Scan for the cell matching the given text and deliver its [x, y] coordinate at center. 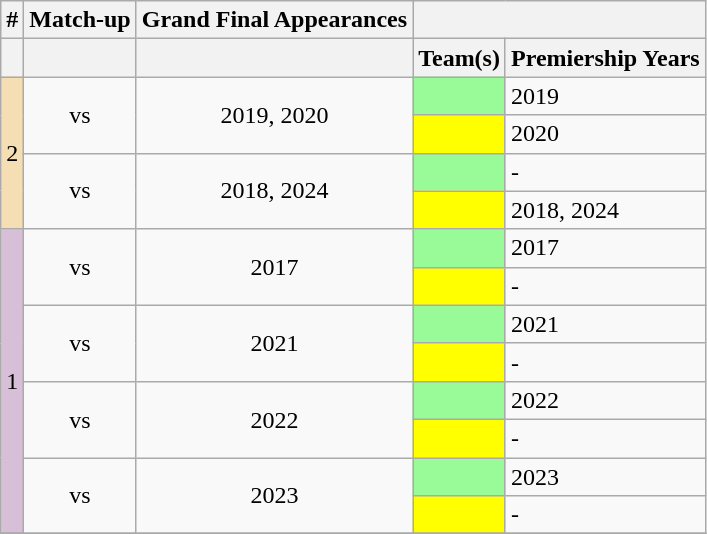
# [12, 20]
Premiership Years [605, 58]
1 [12, 381]
Team(s) [460, 58]
2019, 2020 [274, 115]
2020 [605, 134]
Match-up [80, 20]
2019 [605, 96]
Grand Final Appearances [274, 20]
2 [12, 153]
